Identify which cell holds the provided text, then report its (X, Y) central coordinate. 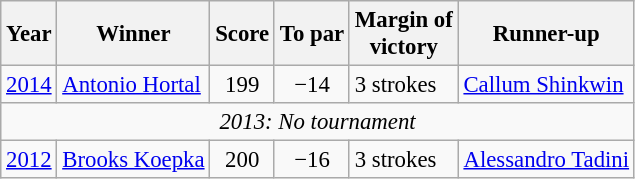
−14 (312, 85)
Alessandro Tadini (546, 160)
2014 (29, 85)
200 (242, 160)
Score (242, 34)
Year (29, 34)
Winner (134, 34)
Callum Shinkwin (546, 85)
−16 (312, 160)
Antonio Hortal (134, 85)
2012 (29, 160)
Runner-up (546, 34)
2013: No tournament (318, 122)
To par (312, 34)
Margin ofvictory (404, 34)
Brooks Koepka (134, 160)
199 (242, 85)
